Capture the cell that displays the provided text and extract its (x, y) central coordinate. 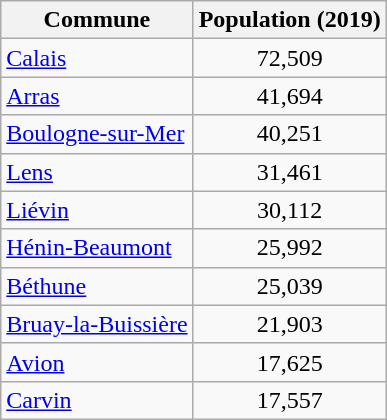
Avion (97, 362)
25,992 (290, 248)
Calais (97, 58)
Population (2019) (290, 20)
17,625 (290, 362)
Boulogne-sur-Mer (97, 134)
31,461 (290, 172)
Carvin (97, 400)
Béthune (97, 286)
Bruay-la-Buissière (97, 324)
72,509 (290, 58)
30,112 (290, 210)
Liévin (97, 210)
41,694 (290, 96)
21,903 (290, 324)
Hénin-Beaumont (97, 248)
17,557 (290, 400)
Lens (97, 172)
40,251 (290, 134)
Arras (97, 96)
25,039 (290, 286)
Commune (97, 20)
